Identify which cell holds the provided text, then report its (X, Y) central coordinate. 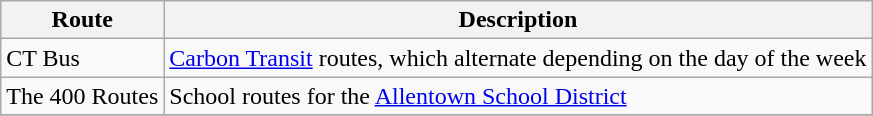
CT Bus (82, 58)
The 400 Routes (82, 96)
Description (518, 20)
Route (82, 20)
Carbon Transit routes, which alternate depending on the day of the week (518, 58)
School routes for the Allentown School District (518, 96)
